Locate the cell with the specified text and output its (X, Y) center coordinate. 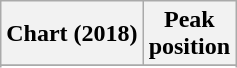
Peakposition (189, 34)
Chart (2018) (72, 34)
